Find where the given text appears and provide that cell's center as (X, Y) coordinate. 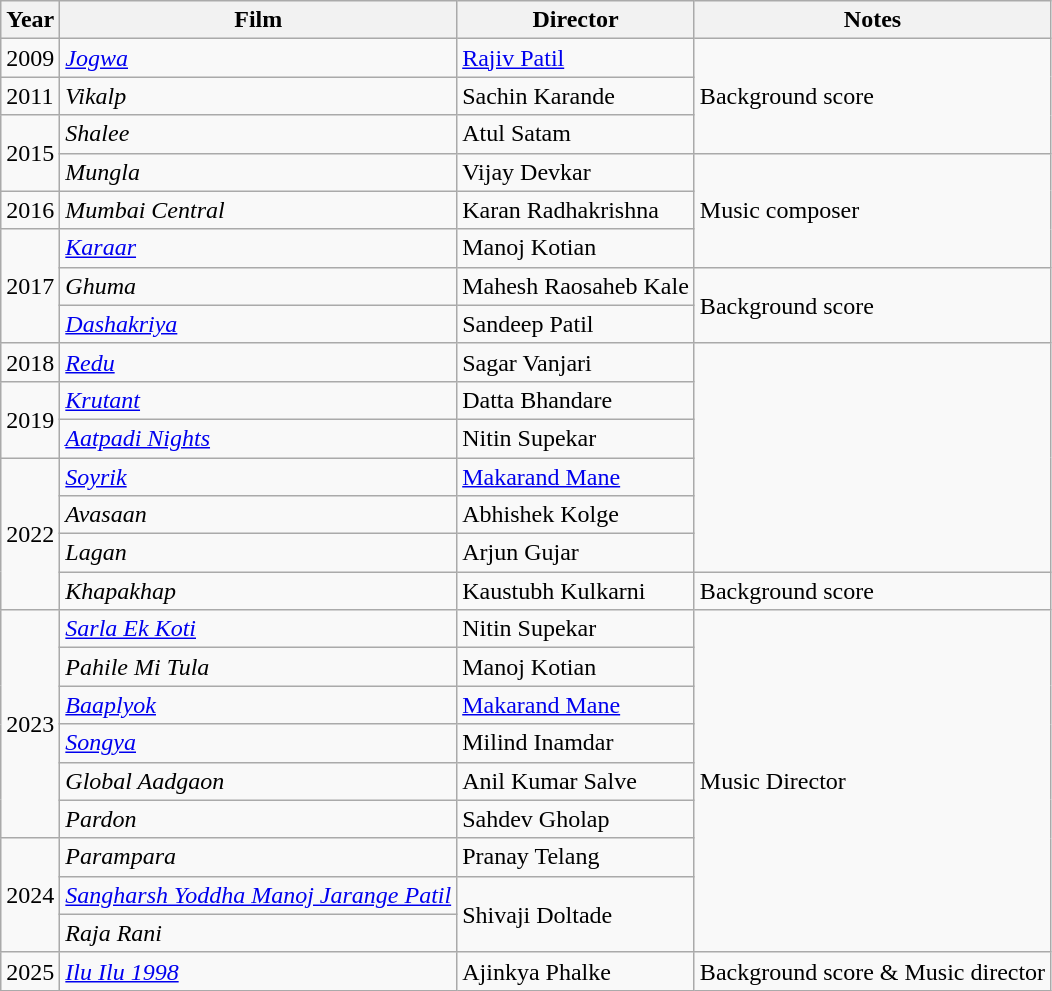
Vijay Devkar (576, 172)
Background score & Music director (872, 971)
Parampara (258, 857)
Director (576, 20)
Music composer (872, 210)
Redu (258, 362)
2024 (30, 895)
Khapakhap (258, 591)
Music Director (872, 782)
2018 (30, 362)
Karan Radhakrishna (576, 210)
Dashakriya (258, 324)
Arjun Gujar (576, 553)
Vikalp (258, 96)
Pahile Mi Tula (258, 667)
Mungla (258, 172)
Raja Rani (258, 933)
Mumbai Central (258, 210)
Anil Kumar Salve (576, 781)
Sahdev Gholap (576, 819)
Avasaan (258, 515)
Krutant (258, 400)
Global Aadgaon (258, 781)
2015 (30, 153)
Sachin Karande (576, 96)
2019 (30, 419)
Film (258, 20)
Aatpadi Nights (258, 438)
2017 (30, 286)
Pardon (258, 819)
Ilu Ilu 1998 (258, 971)
Rajiv Patil (576, 58)
Shalee (258, 134)
Mahesh Raosaheb Kale (576, 286)
Sangharsh Yoddha Manoj Jarange Patil (258, 895)
Milind Inamdar (576, 743)
Atul Satam (576, 134)
Ghuma (258, 286)
2009 (30, 58)
Karaar (258, 248)
Abhishek Kolge (576, 515)
Year (30, 20)
2022 (30, 534)
Songya (258, 743)
2025 (30, 971)
Jogwa (258, 58)
Sarla Ek Koti (258, 629)
Pranay Telang (576, 857)
2023 (30, 724)
Sandeep Patil (576, 324)
Shivaji Doltade (576, 914)
Kaustubh Kulkarni (576, 591)
Lagan (258, 553)
Soyrik (258, 477)
2016 (30, 210)
Ajinkya Phalke (576, 971)
2011 (30, 96)
Notes (872, 20)
Sagar Vanjari (576, 362)
Baaplyok (258, 705)
Datta Bhandare (576, 400)
